Provide the [x, y] coordinate of the cell's center where the given text is located.  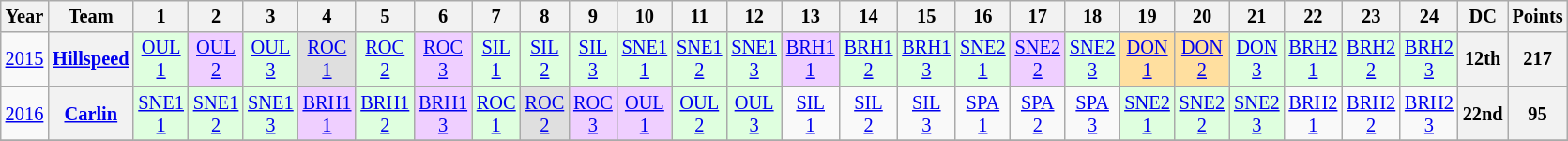
Hillspeed [90, 59]
12th [1483, 59]
19 [1147, 16]
95 [1538, 114]
Year [24, 16]
5 [385, 16]
10 [645, 16]
11 [699, 16]
2015 [24, 59]
Points [1538, 16]
217 [1538, 59]
23 [1371, 16]
24 [1429, 16]
Carlin [90, 114]
8 [545, 16]
SPA1 [982, 114]
13 [811, 16]
22 [1313, 16]
21 [1256, 16]
DON1 [1147, 59]
14 [869, 16]
18 [1092, 16]
9 [593, 16]
6 [443, 16]
20 [1202, 16]
3 [270, 16]
16 [982, 16]
22nd [1483, 114]
Team [90, 16]
7 [496, 16]
SPA2 [1038, 114]
2016 [24, 114]
12 [754, 16]
1 [160, 16]
4 [327, 16]
DON3 [1256, 59]
2 [216, 16]
DON2 [1202, 59]
DC [1483, 16]
SPA3 [1092, 114]
15 [926, 16]
17 [1038, 16]
